Provide the [x, y] coordinate of the cell's center where the given text is located.  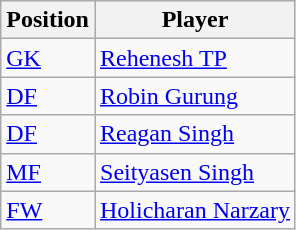
Reagan Singh [194, 134]
Position [48, 20]
Player [194, 20]
FW [48, 210]
GK [48, 58]
Seityasen Singh [194, 172]
Holicharan Narzary [194, 210]
Rehenesh TP [194, 58]
MF [48, 172]
Robin Gurung [194, 96]
